Extract the [x, y] coordinate from the center of the cell holding the provided text.  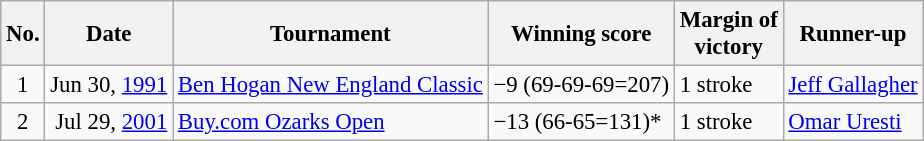
Jul 29, 2001 [109, 122]
Date [109, 34]
Buy.com Ozarks Open [331, 122]
Ben Hogan New England Classic [331, 85]
1 [23, 85]
Margin ofvictory [728, 34]
Omar Uresti [853, 122]
Jun 30, 1991 [109, 85]
−9 (69-69-69=207) [581, 85]
Tournament [331, 34]
No. [23, 34]
−13 (66-65=131)* [581, 122]
Winning score [581, 34]
Jeff Gallagher [853, 85]
Runner-up [853, 34]
2 [23, 122]
